Pinpoint the cell where the given text exists, returning its [X, Y] midpoint coordinate. 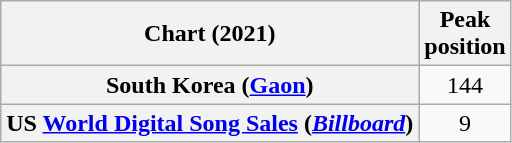
US World Digital Song Sales (Billboard) [210, 123]
Peakposition [465, 34]
Chart (2021) [210, 34]
144 [465, 85]
South Korea (Gaon) [210, 85]
9 [465, 123]
